For the text-containing cell, return its midpoint in (X, Y) coordinate format. 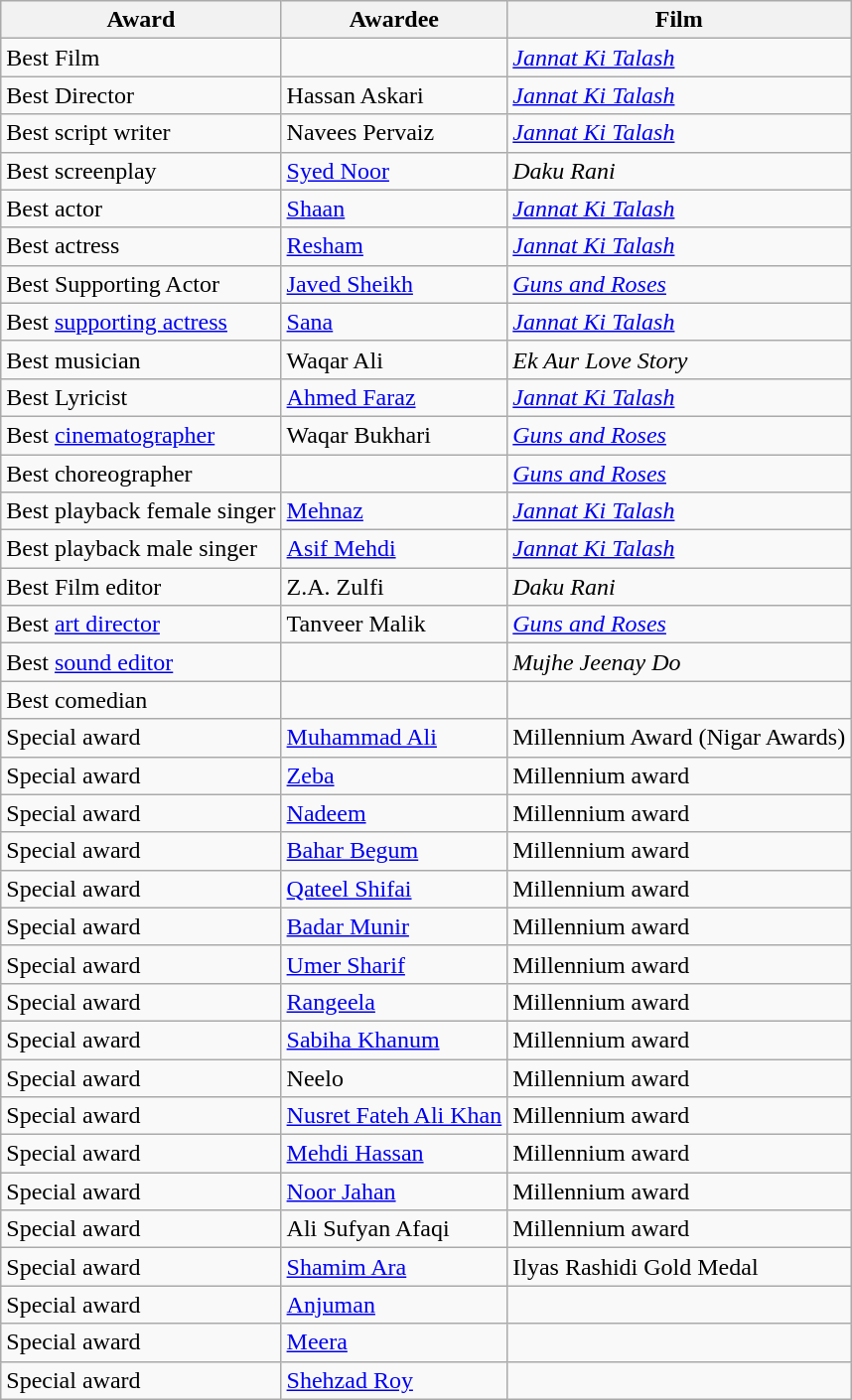
Best sound editor (141, 662)
Best Film editor (141, 587)
Best playback female singer (141, 511)
Best comedian (141, 700)
Best script writer (141, 133)
Ali Sufyan Afaqi (394, 1229)
Sabiha Khanum (394, 1040)
Asif Mehdi (394, 549)
Shamim Ara (394, 1267)
Awardee (394, 20)
Noor Jahan (394, 1191)
Javed Sheikh (394, 284)
Umer Sharif (394, 964)
Best Lyricist (141, 397)
Best Film (141, 58)
Best Director (141, 95)
Ilyas Rashidi Gold Medal (679, 1267)
Bahar Begum (394, 851)
Nusret Fateh Ali Khan (394, 1116)
Rangeela (394, 1002)
Waqar Bukhari (394, 435)
Sana (394, 322)
Ek Aur Love Story (679, 359)
Resham (394, 246)
Best actress (141, 246)
Best playback male singer (141, 549)
Nadeem (394, 813)
Syed Noor (394, 171)
Ahmed Faraz (394, 397)
Navees Pervaiz (394, 133)
Tanveer Malik (394, 625)
Millennium Award (Nigar Awards) (679, 738)
Anjuman (394, 1305)
Qateel Shifai (394, 889)
Waqar Ali (394, 359)
Meera (394, 1342)
Best choreographer (141, 474)
Best screenplay (141, 171)
Neelo (394, 1077)
Hassan Askari (394, 95)
Best art director (141, 625)
Shehzad Roy (394, 1380)
Muhammad Ali (394, 738)
Best cinematographer (141, 435)
Mujhe Jeenay Do (679, 662)
Best actor (141, 209)
Best musician (141, 359)
Best supporting actress (141, 322)
Mehdi Hassan (394, 1154)
Best Supporting Actor (141, 284)
Shaan (394, 209)
Z.A. Zulfi (394, 587)
Zeba (394, 775)
Award (141, 20)
Film (679, 20)
Mehnaz (394, 511)
Badar Munir (394, 926)
